Pinpoint the cell where the given text exists, returning its [X, Y] midpoint coordinate. 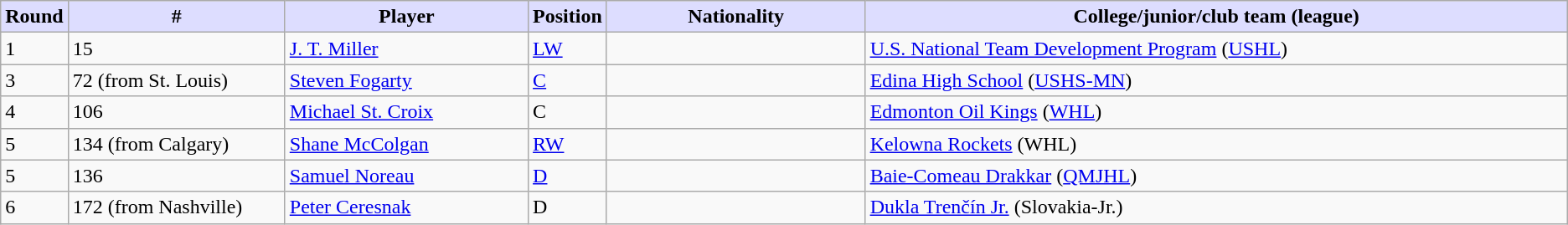
6 [34, 207]
Dukla Trenčín Jr. (Slovakia-Jr.) [1216, 207]
U.S. National Team Development Program (USHL) [1216, 49]
136 [176, 176]
4 [34, 112]
Samuel Noreau [406, 176]
72 (from St. Louis) [176, 80]
134 (from Calgary) [176, 144]
3 [34, 80]
Player [406, 17]
Edina High School (USHS-MN) [1216, 80]
Michael St. Croix [406, 112]
1 [34, 49]
Shane McColgan [406, 144]
RW [568, 144]
106 [176, 112]
Baie-Comeau Drakkar (QMJHL) [1216, 176]
J. T. Miller [406, 49]
# [176, 17]
172 (from Nashville) [176, 207]
LW [568, 49]
College/junior/club team (league) [1216, 17]
Position [568, 17]
15 [176, 49]
Nationality [735, 17]
Edmonton Oil Kings (WHL) [1216, 112]
Kelowna Rockets (WHL) [1216, 144]
Round [34, 17]
Peter Ceresnak [406, 207]
Steven Fogarty [406, 80]
